Extract the [x, y] coordinate from the center of the cell holding the provided text.  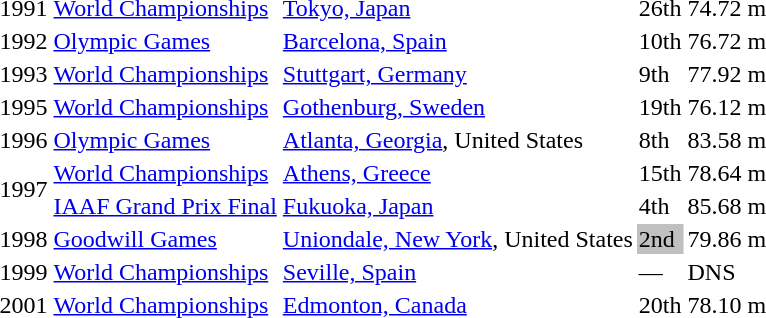
— [660, 272]
8th [660, 140]
Atlanta, Georgia, United States [458, 140]
19th [660, 107]
15th [660, 173]
4th [660, 206]
10th [660, 41]
IAAF Grand Prix Final [165, 206]
Seville, Spain [458, 272]
Goodwill Games [165, 239]
Uniondale, New York, United States [458, 239]
Gothenburg, Sweden [458, 107]
Fukuoka, Japan [458, 206]
9th [660, 74]
Stuttgart, Germany [458, 74]
Athens, Greece [458, 173]
2nd [660, 239]
Barcelona, Spain [458, 41]
